Identify which cell holds the provided text, then report its [x, y] central coordinate. 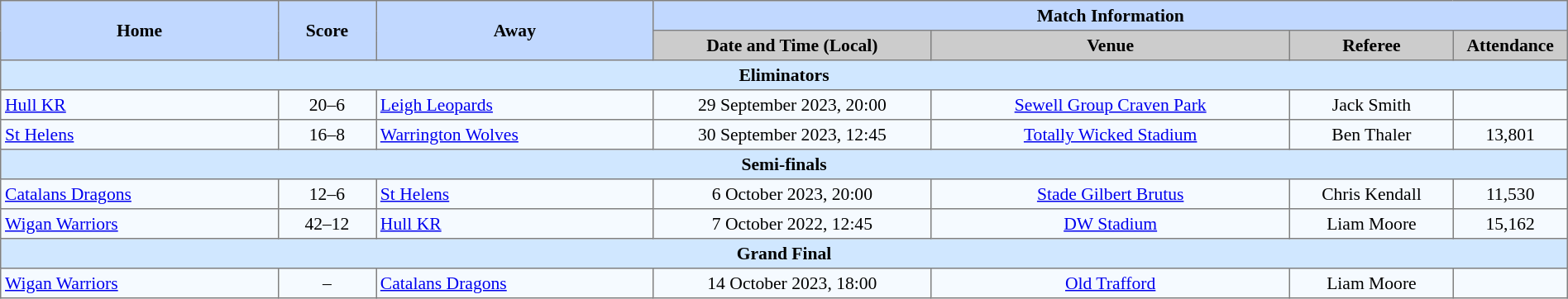
Venue [1111, 45]
Warrington Wolves [514, 135]
Eliminators [784, 75]
Away [514, 31]
Date and Time (Local) [792, 45]
7 October 2022, 12:45 [792, 224]
29 September 2023, 20:00 [792, 105]
DW Stadium [1111, 224]
Totally Wicked Stadium [1111, 135]
Leigh Leopards [514, 105]
Attendance [1510, 45]
Chris Kendall [1371, 194]
12–6 [327, 194]
20–6 [327, 105]
Home [139, 31]
6 October 2023, 20:00 [792, 194]
42–12 [327, 224]
13,801 [1510, 135]
Referee [1371, 45]
30 September 2023, 12:45 [792, 135]
Match Information [1110, 16]
Semi-finals [784, 164]
Stade Gilbert Brutus [1111, 194]
– [327, 283]
Old Trafford [1111, 283]
Score [327, 31]
14 October 2023, 18:00 [792, 283]
15,162 [1510, 224]
Sewell Group Craven Park [1111, 105]
16–8 [327, 135]
Grand Final [784, 254]
Ben Thaler [1371, 135]
11,530 [1510, 194]
Jack Smith [1371, 105]
